Detect which cell encompasses the target text, then output its (x, y) center coordinate. 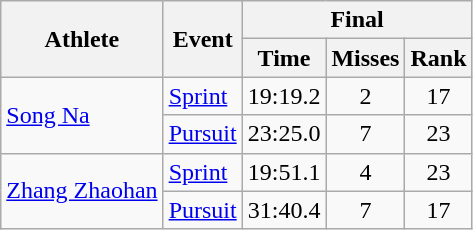
4 (366, 172)
Time (284, 58)
Final (357, 20)
31:40.4 (284, 210)
Song Na (82, 115)
Zhang Zhaohan (82, 191)
Rank (438, 58)
Misses (366, 58)
19:51.1 (284, 172)
23:25.0 (284, 134)
Athlete (82, 39)
2 (366, 96)
Event (202, 39)
19:19.2 (284, 96)
